Locate the cell with the specified text and output its (X, Y) center coordinate. 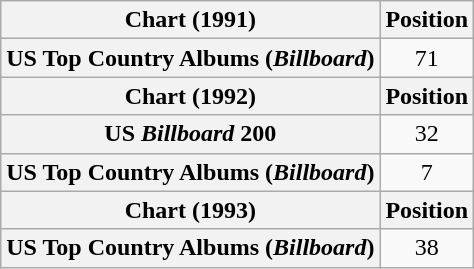
Chart (1993) (190, 210)
US Billboard 200 (190, 134)
Chart (1991) (190, 20)
71 (427, 58)
7 (427, 172)
38 (427, 248)
32 (427, 134)
Chart (1992) (190, 96)
